Capture the cell that displays the provided text and extract its (X, Y) central coordinate. 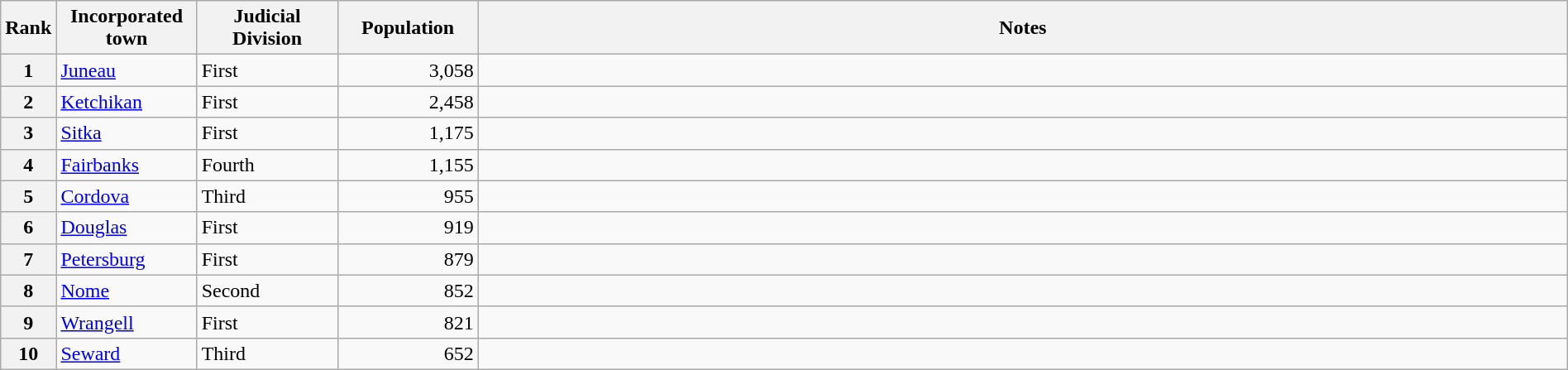
1 (28, 70)
Second (267, 291)
955 (408, 196)
Nome (127, 291)
919 (408, 228)
8 (28, 291)
Seward (127, 353)
Fairbanks (127, 165)
7 (28, 259)
Population (408, 28)
Juneau (127, 70)
879 (408, 259)
9 (28, 322)
652 (408, 353)
Judicial Division (267, 28)
Sitka (127, 133)
Fourth (267, 165)
1,155 (408, 165)
Notes (1022, 28)
1,175 (408, 133)
2,458 (408, 102)
4 (28, 165)
Rank (28, 28)
Cordova (127, 196)
6 (28, 228)
3,058 (408, 70)
821 (408, 322)
2 (28, 102)
10 (28, 353)
Petersburg (127, 259)
3 (28, 133)
Ketchikan (127, 102)
Incorporated town (127, 28)
Douglas (127, 228)
852 (408, 291)
Wrangell (127, 322)
5 (28, 196)
